Detect which cell encompasses the target text, then output its [X, Y] center coordinate. 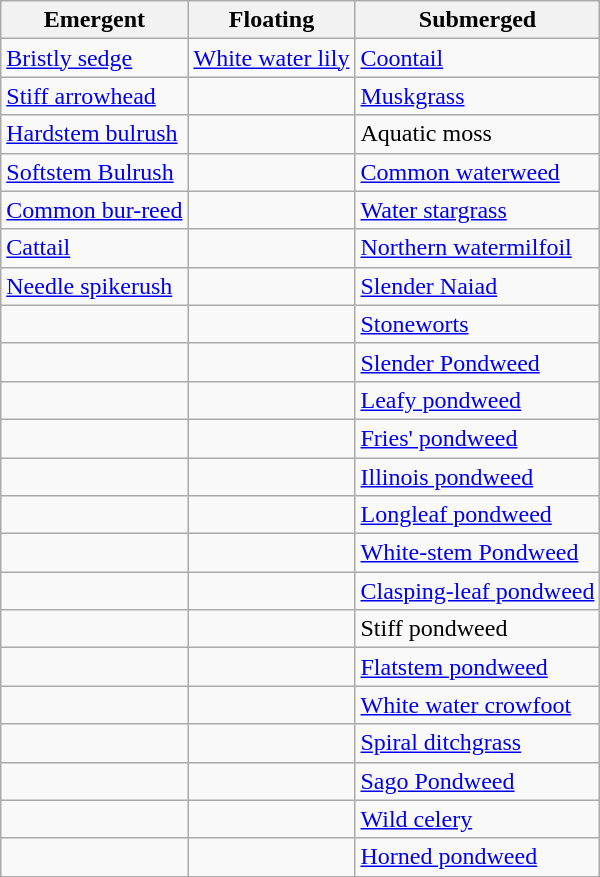
White water lily [272, 58]
Leafy pondweed [478, 400]
Submerged [478, 20]
Flatstem pondweed [478, 667]
Sago Pondweed [478, 781]
Clasping-leaf pondweed [478, 591]
Horned pondweed [478, 857]
Coontail [478, 58]
Illinois pondweed [478, 477]
Water stargrass [478, 210]
Slender Naiad [478, 286]
Floating [272, 20]
Northern watermilfoil [478, 248]
Stiff pondweed [478, 629]
White water crowfoot [478, 705]
Bristly sedge [94, 58]
Hardstem bulrush [94, 134]
Wild celery [478, 819]
Common waterweed [478, 172]
Needle spikerush [94, 286]
Stoneworts [478, 324]
Cattail [94, 248]
Fries' pondweed [478, 438]
Softstem Bulrush [94, 172]
Common bur-reed [94, 210]
Slender Pondweed [478, 362]
Spiral ditchgrass [478, 743]
Muskgrass [478, 96]
Longleaf pondweed [478, 515]
Aquatic moss [478, 134]
Stiff arrowhead [94, 96]
Emergent [94, 20]
White-stem Pondweed [478, 553]
